Return the (X, Y) coordinate for the center point of the cell that contains the specified text.  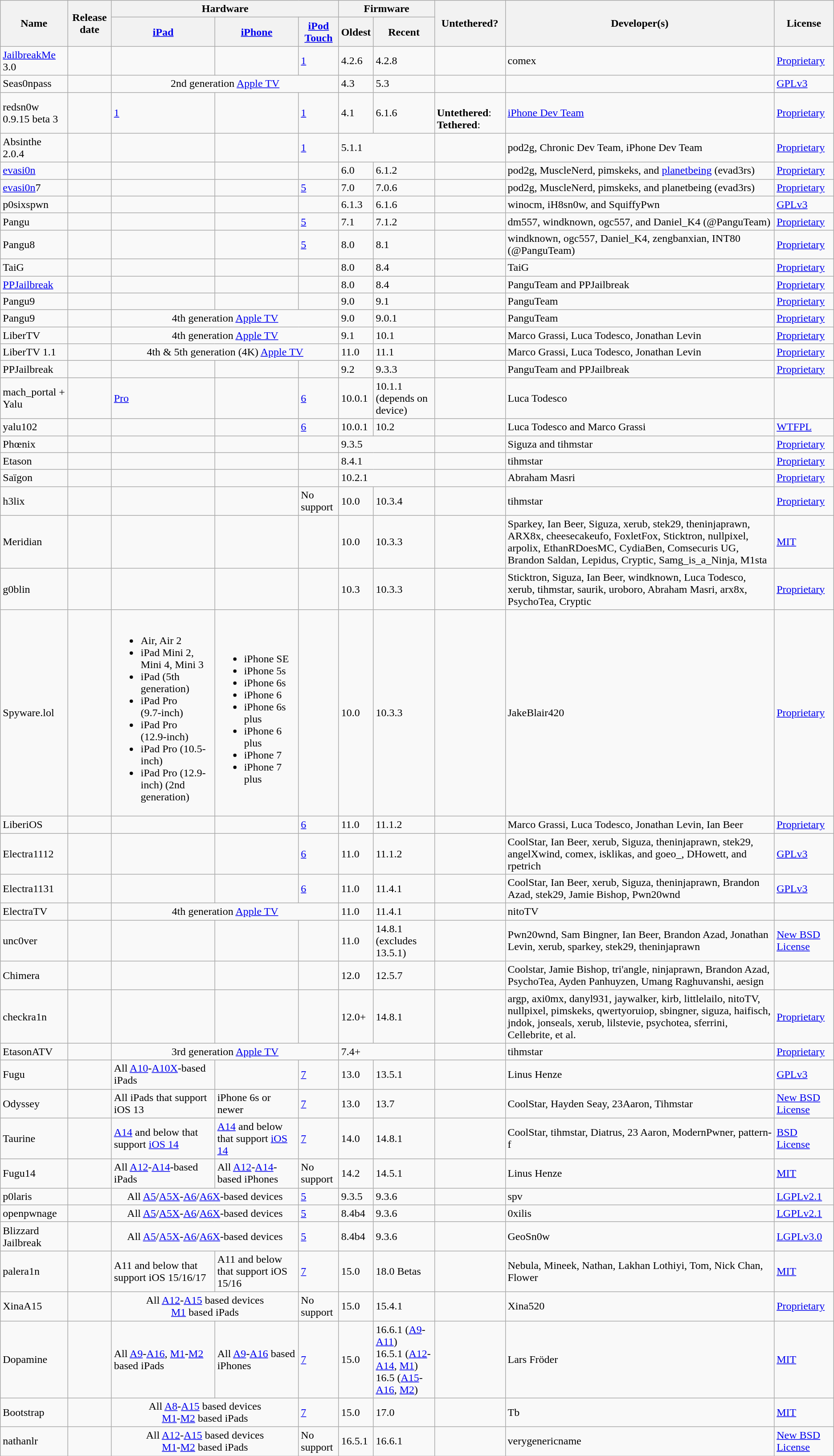
Electra1112 (34, 853)
mach_portal + Yalu (34, 398)
LGPLv3.0 (804, 1236)
Sticktron, Siguza, Ian Beer, windknown, Luca Todesco, xerub, tihmstar, saurik, uroboro, Abraham Masri, arx8x, PsychoTea, Cryptic (640, 589)
5.3 (404, 84)
checkra1n (34, 1016)
unc0ver (34, 941)
0xilis (640, 1213)
Blizzard Jailbreak (34, 1236)
CoolStar, Hayden Seay, 23Aaron, Tihmstar (640, 1104)
Tb (640, 1413)
iPad (163, 32)
iPhone 6s or newer (257, 1104)
XinaA15 (34, 1306)
13.7 (404, 1104)
8.4.1 (387, 461)
17.0 (404, 1413)
14.8.1 (excludes 13.5.1) (404, 941)
Firmware (387, 9)
Coolstar, Jamie Bishop, tri'angle, ninjaprawn, Brandon Azad, PsychoTea, Ayden Panhuyzen, Umang Raghuvanshi, aesign (640, 975)
nathanlr (34, 1441)
6.0 (356, 171)
14.5.1 (404, 1173)
nitoTV (640, 912)
evasi0n7 (34, 188)
15.4.1 (404, 1306)
JailbreakMe 3.0 (34, 61)
A11 and below that support iOS 15/16/17 (163, 1271)
windknown, ogc557, Daniel_K4, zengbanxian, INT80 (@PanguTeam) (640, 244)
Pwn20wnd, Sam Bingner, Ian Beer, Brandon Azad, Jonathan Levin, xerub, sparkey, stek29, theninjaprawn (640, 941)
4.1 (356, 113)
verygenericname (640, 1441)
iPhone Dev Team (640, 113)
18.0 Betas (404, 1271)
5.1.1 (387, 148)
Etason (34, 461)
Absinthe 2.0.4 (34, 148)
16.6.1 (A9-A11)16.5.1 (A12-A14, M1)16.5 (A15-A16, M2) (404, 1359)
Release date (90, 23)
iPodTouch (319, 32)
10.2 (404, 427)
All A9-A16 based iPhones (257, 1359)
4.2.6 (356, 61)
Lars Fröder (640, 1359)
winocm, iH8sn0w, and SquiffyPwn (640, 204)
7.1 (356, 221)
Electra1131 (34, 889)
14.0 (356, 1138)
A11 and below that support iOS 15/16 (257, 1271)
4.3 (356, 84)
10.1 (404, 335)
Bootstrap (34, 1413)
All A9-A16, M1-M2 based iPads (163, 1359)
Spyware.lol (34, 713)
pod2g, Chronic Dev Team, iPhone Dev Team (640, 148)
openpwnage (34, 1213)
All A12-A14-based iPads (163, 1173)
12.0 (356, 975)
7.0.6 (404, 188)
LiberTV 1.1 (34, 352)
evasi0n (34, 171)
10.3 (356, 589)
All A10-A10X-based iPads (163, 1074)
10.1.1 (depends on device) (404, 398)
Meridian (34, 542)
JakeBlair420 (640, 713)
redsn0w 0.9.15 beta 3 (34, 113)
p0sixspwn (34, 204)
comex (640, 61)
g0blin (34, 589)
Pangu (34, 221)
Pro (163, 398)
Abraham Masri (640, 478)
13.5.1 (404, 1074)
7.1.2 (404, 221)
14.2 (356, 1173)
8.1 (404, 244)
Dopamine (34, 1359)
4.2.8 (404, 61)
h3lix (34, 501)
12.0+ (356, 1016)
Developer(s) (640, 23)
All A12-A14-based iPhones (257, 1173)
6.1.3 (356, 204)
License (804, 23)
palera1n (34, 1271)
6.1.2 (404, 171)
10.3.4 (404, 501)
LiberTV (34, 335)
iPhone SEiPhone 5siPhone 6siPhone 6iPhone 6s plusiPhone 6 plusiPhone 7iPhone 7 plus (257, 713)
4th & 5th generation (4K) Apple TV (225, 352)
Pangu8 (34, 244)
9.3.3 (404, 369)
EtasonATV (34, 1052)
Fugu14 (34, 1173)
Siguza and tihmstar (640, 444)
10.2.1 (387, 478)
Marco Grassi, Luca Todesco, Jonathan Levin, Ian Beer (640, 824)
Taurine (34, 1138)
Seas0npass (34, 84)
7.4+ (387, 1052)
7.0 (356, 188)
9.2 (356, 369)
CoolStar, tihmstar, Diatrus, 23 Aaron, ModernPwner, pattern-f (640, 1138)
Luca Todesco (640, 398)
All A12-A15 based devicesM1-M2 based iPads (205, 1441)
iPhone (257, 32)
dm557, windknown, ogc557, and Daniel_K4 (@PanguTeam) (640, 221)
All iPads that support iOS 13 (163, 1104)
Phœnix (34, 444)
LiberiOS (34, 824)
p0laris (34, 1196)
WTFPL (804, 427)
11.1 (404, 352)
ElectraTV (34, 912)
Chimera (34, 975)
Odyssey (34, 1104)
All A8-A15 based devicesM1-M2 based iPads (205, 1413)
Xina520 (640, 1306)
BSD License (804, 1138)
yalu102 (34, 427)
Untethered? (470, 23)
9.0.1 (404, 318)
Luca Todesco and Marco Grassi (640, 427)
Fugu (34, 1074)
Oldest (356, 32)
All A12-A15 based devicesM1 based iPads (205, 1306)
12.5.7 (404, 975)
CoolStar, Ian Beer, xerub, Siguza, theninjaprawn, Brandon Azad, stek29, Jamie Bishop, Pwn20wnd (640, 889)
GeoSn0w (640, 1236)
Saïgon (34, 478)
Nebula, Mineek, Nathan, Lakhan Lothiyi, Tom, Nick Chan, Flower (640, 1271)
16.5.1 (356, 1441)
Recent (404, 32)
3rd generation Apple TV (225, 1052)
16.6.1 (404, 1441)
Hardware (225, 9)
CoolStar, Ian Beer, xerub, Siguza, theninjaprawn, stek29, angelXwind, comex, isklikas, and goeo_, DHowett, and rpetrich (640, 853)
Untethered: Tethered: (470, 113)
spv (640, 1196)
Name (34, 23)
2nd generation Apple TV (225, 84)
